Output the (x, y) coordinate of the center of the cell containing the given text.  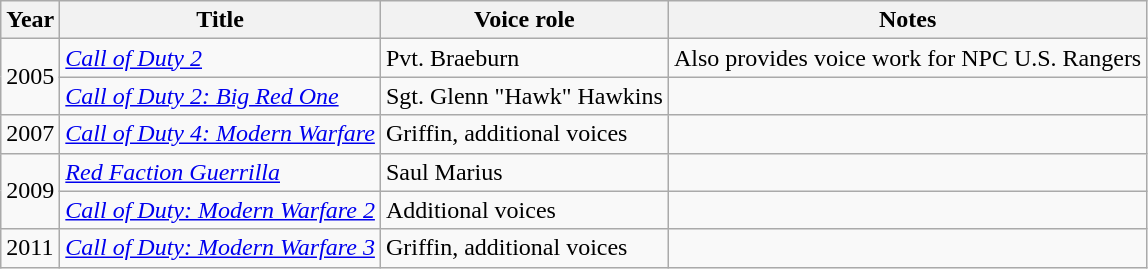
2005 (30, 77)
Pvt. Braeburn (524, 58)
Additional voices (524, 210)
Call of Duty 2 (220, 58)
Call of Duty: Modern Warfare 2 (220, 210)
Call of Duty 4: Modern Warfare (220, 134)
Voice role (524, 20)
Also provides voice work for NPC U.S. Rangers (907, 58)
Year (30, 20)
2007 (30, 134)
Red Faction Guerrilla (220, 172)
Notes (907, 20)
Saul Marius (524, 172)
2009 (30, 191)
Title (220, 20)
Call of Duty 2: Big Red One (220, 96)
Sgt. Glenn "Hawk" Hawkins (524, 96)
Call of Duty: Modern Warfare 3 (220, 248)
2011 (30, 248)
